Pinpoint the cell where the given text exists, returning its (X, Y) midpoint coordinate. 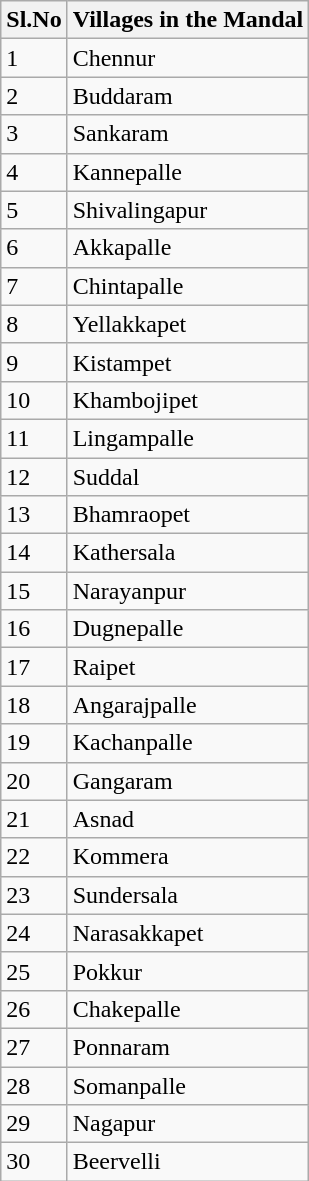
Buddaram (188, 96)
26 (34, 1009)
Yellakkapet (188, 324)
8 (34, 324)
Narasakkapet (188, 933)
14 (34, 553)
Sl.No (34, 20)
9 (34, 362)
Narayanpur (188, 591)
Beervelli (188, 1162)
20 (34, 781)
23 (34, 895)
Chakepalle (188, 1009)
Suddal (188, 477)
3 (34, 134)
10 (34, 400)
24 (34, 933)
Raipet (188, 667)
Pokkur (188, 971)
Chintapalle (188, 286)
Kannepalle (188, 172)
Khambojipet (188, 400)
6 (34, 248)
Angarajpalle (188, 705)
Kommera (188, 857)
Bhamraopet (188, 515)
Asnad (188, 819)
7 (34, 286)
2 (34, 96)
Kachanpalle (188, 743)
Gangaram (188, 781)
28 (34, 1085)
15 (34, 591)
13 (34, 515)
Ponnaram (188, 1047)
1 (34, 58)
Kathersala (188, 553)
21 (34, 819)
19 (34, 743)
Sankaram (188, 134)
Shivalingapur (188, 210)
Kistampet (188, 362)
Villages in the Mandal (188, 20)
5 (34, 210)
29 (34, 1124)
12 (34, 477)
Akkapalle (188, 248)
Sundersala (188, 895)
18 (34, 705)
4 (34, 172)
Nagapur (188, 1124)
30 (34, 1162)
Dugnepalle (188, 629)
11 (34, 438)
Somanpalle (188, 1085)
22 (34, 857)
25 (34, 971)
Lingampalle (188, 438)
17 (34, 667)
16 (34, 629)
27 (34, 1047)
Chennur (188, 58)
